Extract the (X, Y) coordinate from the center of the cell holding the provided text.  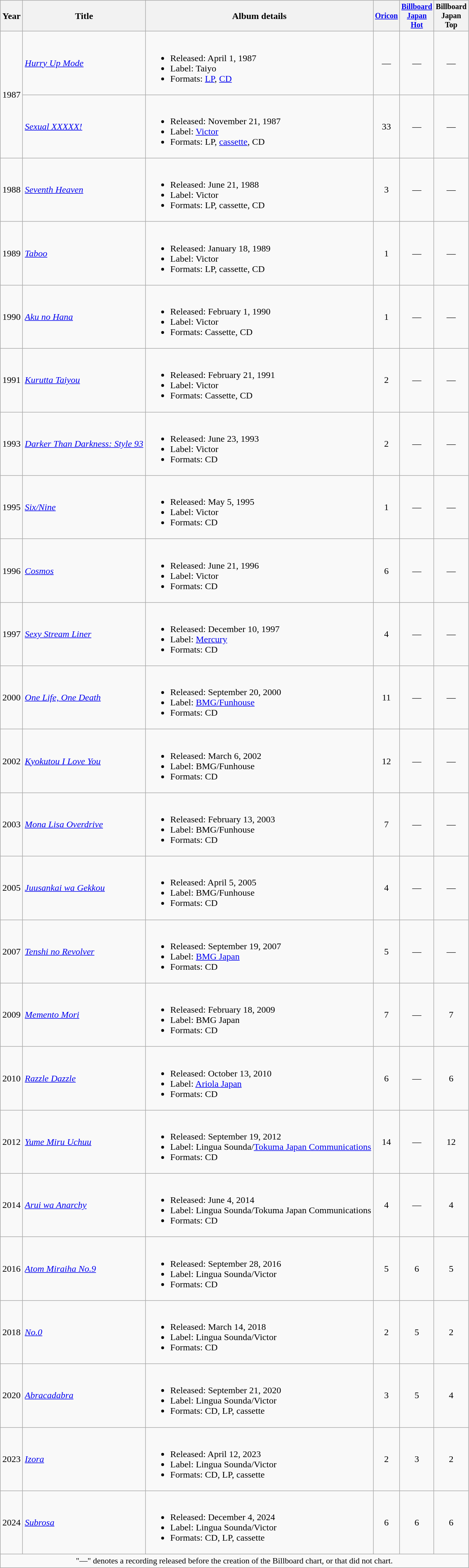
2012 (11, 1142)
Subrosa (84, 1522)
Released: February 13, 2003Label: BMG/FunhouseFormats: CD (259, 824)
Released: February 21, 1991Label: VictorFormats: Cassette, CD (259, 381)
Released: September 21, 2020Label: Lingua Sounda/VictorFormats: CD, LP, cassette (259, 1396)
1997 (11, 634)
Sexual XXXXX! (84, 126)
Title (84, 16)
Released: June 21, 1996Label: VictorFormats: CD (259, 571)
1991 (11, 381)
2002 (11, 761)
Atom Miraiha No.9 (84, 1269)
Released: April 1, 1987Label: TaiyoFormats: LP, CD (259, 63)
Released: April 12, 2023Label: Lingua Sounda/VictorFormats: CD, LP, cassette (259, 1459)
2010 (11, 1078)
Released: June 23, 1993Label: VictorFormats: CD (259, 444)
Released: October 13, 2010Label: Ariola JapanFormats: CD (259, 1078)
Released: September 20, 2000Label: BMG/FunhouseFormats: CD (259, 697)
2020 (11, 1396)
Released: December 4, 2024Label: Lingua Sounda/VictorFormats: CD, LP, cassette (259, 1522)
Released: April 5, 2005Label: BMG/FunhouseFormats: CD (259, 888)
Sexy Stream Liner (84, 634)
1995 (11, 507)
Album details (259, 16)
2018 (11, 1332)
2014 (11, 1205)
Released: November 21, 1987Label: VictorFormats: LP, cassette, CD (259, 126)
Released: May 5, 1995Label: VictorFormats: CD (259, 507)
Year (11, 16)
Cosmos (84, 571)
Kyokutou I Love You (84, 761)
Released: March 14, 2018Label: Lingua Sounda/VictorFormats: CD (259, 1332)
No.0 (84, 1332)
Seventh Heaven (84, 190)
Yume Miru Uchuu (84, 1142)
Arui wa Anarchy (84, 1205)
2024 (11, 1522)
Aku no Hana (84, 317)
2000 (11, 697)
Taboo (84, 253)
Mona Lisa Overdrive (84, 824)
33 (387, 126)
Released: January 18, 1989Label: VictorFormats: LP, cassette, CD (259, 253)
1989 (11, 253)
Kurutta Taiyou (84, 381)
Released: March 6, 2002Label: BMG/FunhouseFormats: CD (259, 761)
1996 (11, 571)
One Life, One Death (84, 697)
2023 (11, 1459)
14 (387, 1142)
Izora (84, 1459)
2016 (11, 1269)
Released: September 19, 2007Label: BMG JapanFormats: CD (259, 951)
1988 (11, 190)
Released: February 1, 1990Label: VictorFormats: Cassette, CD (259, 317)
Darker Than Darkness: Style 93 (84, 444)
Billboard JapanHot (417, 16)
Hurry Up Mode (84, 63)
Released: June 4, 2014Label: Lingua Sounda/Tokuma Japan CommunicationsFormats: CD (259, 1205)
Oricon (387, 16)
Memento Mori (84, 1015)
Released: December 10, 1997Label: MercuryFormats: CD (259, 634)
2009 (11, 1015)
2003 (11, 824)
Released: September 28, 2016Label: Lingua Sounda/VictorFormats: CD (259, 1269)
Billboard JapanTop (451, 16)
1993 (11, 444)
"—" denotes a recording released before the creation of the Billboard chart, or that did not chart. (235, 1561)
Released: September 19, 2012Label: Lingua Sounda/Tokuma Japan CommunicationsFormats: CD (259, 1142)
2007 (11, 951)
Tenshi no Revolver (84, 951)
Juusankai wa Gekkou (84, 888)
1990 (11, 317)
Abracadabra (84, 1396)
Released: June 21, 1988Label: VictorFormats: LP, cassette, CD (259, 190)
1987 (11, 95)
Six/Nine (84, 507)
Razzle Dazzle (84, 1078)
2005 (11, 888)
11 (387, 697)
Released: February 18, 2009Label: BMG JapanFormats: CD (259, 1015)
